Capture the cell that displays the provided text and extract its [x, y] central coordinate. 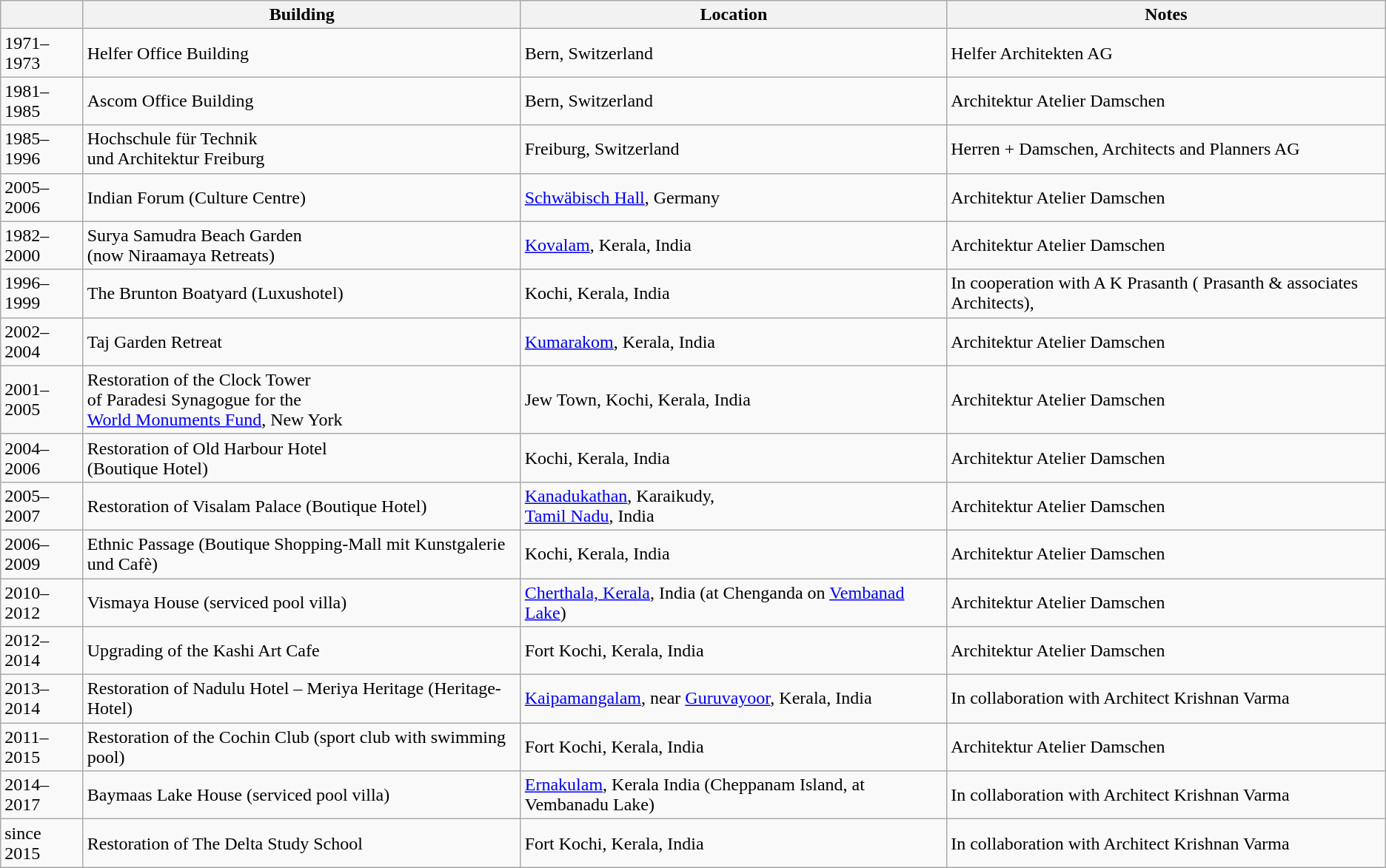
2010–2012 [41, 602]
Freiburg, Switzerland [733, 149]
Upgrading of the Kashi Art Cafe [302, 651]
2005–2007 [41, 506]
Indian Forum (Culture Centre) [302, 197]
Ernakulam, Kerala India (Cheppanam Island, at Vembanadu Lake) [733, 795]
Helfer Office Building [302, 53]
Restoration of the Clock Tower of Paradesi Synagogue for the World Monuments Fund, New York [302, 400]
1981–1985 [41, 101]
1996–1999 [41, 293]
1985–1996 [41, 149]
1982–2000 [41, 246]
Notes [1167, 15]
2014–2017 [41, 795]
Ascom Office Building [302, 101]
since 2015 [41, 844]
Helfer Architekten AG [1167, 53]
Ethnic Passage (Boutique Shopping-Mall mit Kunstgalerie und Cafè) [302, 554]
Schwäbisch Hall, Germany [733, 197]
Location [733, 15]
In cooperation with A K Prasanth ( Prasanth & associates Architects), [1167, 293]
Restoration of Nadulu Hotel – Meriya Heritage (Heritage-Hotel) [302, 699]
Kumarakom, Kerala, India [733, 342]
Vismaya House (serviced pool villa) [302, 602]
Herren + Damschen, Architects and Planners AG [1167, 149]
Restoration of Visalam Palace (Boutique Hotel) [302, 506]
Kovalam, Kerala, India [733, 246]
2006–2009 [41, 554]
2002–2004 [41, 342]
2011–2015 [41, 747]
Kanadukathan, Karaikudy, Tamil Nadu, India [733, 506]
2001–2005 [41, 400]
Restoration of the Cochin Club (sport club with swimming pool) [302, 747]
Taj Garden Retreat [302, 342]
1971–1973 [41, 53]
2012–2014 [41, 651]
2004–2006 [41, 457]
Cherthala, Kerala, India (at Chenganda on Vembanad Lake) [733, 602]
2013–2014 [41, 699]
Baymaas Lake House (serviced pool villa) [302, 795]
The Brunton Boatyard (Luxushotel) [302, 293]
Surya Samudra Beach Garden (now Niraamaya Retreats) [302, 246]
2005–2006 [41, 197]
Building [302, 15]
Jew Town, Kochi, Kerala, India [733, 400]
Kaipamangalam, near Guruvayoor, Kerala, India [733, 699]
Restoration of The Delta Study School [302, 844]
Hochschule für Technikund Architektur Freiburg [302, 149]
Restoration of Old Harbour Hotel (Boutique Hotel) [302, 457]
